Determine the (x, y) coordinate at the center of the cell enclosing the given text.  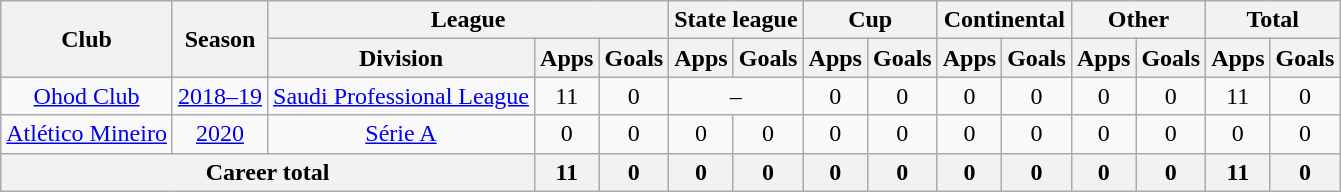
Division (402, 58)
– (736, 96)
Other (1138, 20)
Season (220, 39)
Série A (402, 134)
2018–19 (220, 96)
Atlético Mineiro (87, 134)
Saudi Professional League (402, 96)
Total (1273, 20)
Ohod Club (87, 96)
Career total (268, 172)
State league (736, 20)
Club (87, 39)
Cup (870, 20)
2020 (220, 134)
League (468, 20)
Continental (1004, 20)
